Return the [X, Y] coordinate for the center point of the cell that contains the specified text.  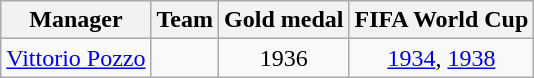
Manager [76, 20]
1936 [284, 58]
Team [185, 20]
Vittorio Pozzo [76, 58]
Gold medal [284, 20]
1934, 1938 [442, 58]
FIFA World Cup [442, 20]
